Search for the cell housing the specified text and yield its [X, Y] center coordinate. 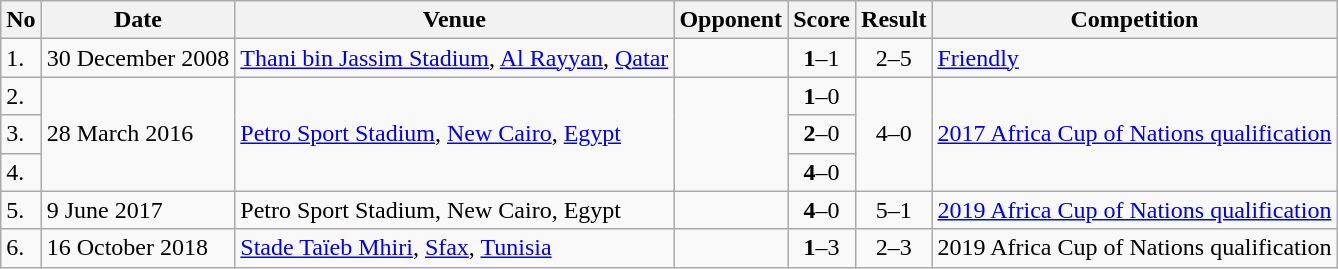
2–3 [894, 248]
1. [21, 58]
30 December 2008 [138, 58]
Friendly [1134, 58]
Venue [454, 20]
2017 Africa Cup of Nations qualification [1134, 134]
9 June 2017 [138, 210]
28 March 2016 [138, 134]
2–5 [894, 58]
4. [21, 172]
5–1 [894, 210]
Score [822, 20]
1–1 [822, 58]
Competition [1134, 20]
16 October 2018 [138, 248]
3. [21, 134]
Stade Taïeb Mhiri, Sfax, Tunisia [454, 248]
Result [894, 20]
5. [21, 210]
Opponent [731, 20]
1–0 [822, 96]
Thani bin Jassim Stadium, Al Rayyan, Qatar [454, 58]
6. [21, 248]
No [21, 20]
2–0 [822, 134]
1–3 [822, 248]
2. [21, 96]
Date [138, 20]
